Search for the cell housing the specified text and yield its (x, y) center coordinate. 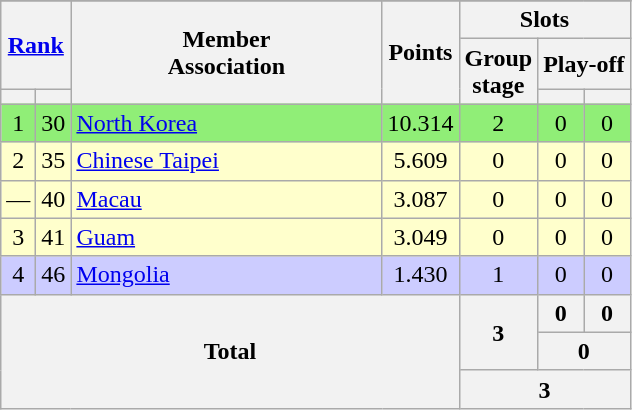
Total (230, 351)
Mongolia (226, 275)
46 (54, 275)
35 (54, 161)
5.609 (420, 161)
3.087 (420, 199)
Groupstage (498, 72)
Chinese Taipei (226, 161)
4 (18, 275)
Rank (36, 45)
— (18, 199)
Points (420, 52)
Play-off (584, 64)
Slots (544, 20)
North Korea (226, 123)
MemberAssociation (226, 52)
40 (54, 199)
3.049 (420, 237)
10.314 (420, 123)
Macau (226, 199)
41 (54, 237)
1.430 (420, 275)
Guam (226, 237)
30 (54, 123)
